Scan for the cell matching the given text and deliver its [x, y] coordinate at center. 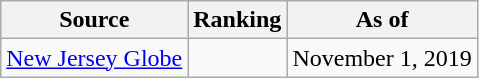
Ranking [238, 20]
As of [382, 20]
November 1, 2019 [382, 58]
Source [94, 20]
New Jersey Globe [94, 58]
